Return [X, Y] of the center of cell containing provided text 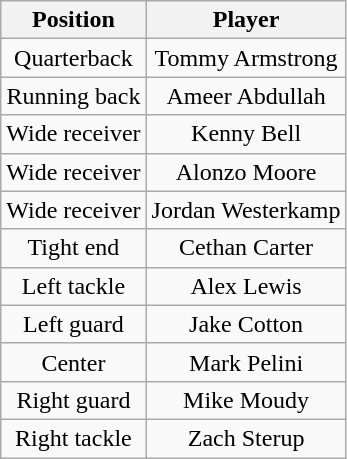
Cethan Carter [246, 248]
Zach Sterup [246, 438]
Right tackle [74, 438]
Ameer Abdullah [246, 96]
Position [74, 20]
Kenny Bell [246, 134]
Player [246, 20]
Quarterback [74, 58]
Mark Pelini [246, 362]
Left tackle [74, 286]
Alonzo Moore [246, 172]
Left guard [74, 324]
Tight end [74, 248]
Jake Cotton [246, 324]
Tommy Armstrong [246, 58]
Alex Lewis [246, 286]
Jordan Westerkamp [246, 210]
Center [74, 362]
Right guard [74, 400]
Mike Moudy [246, 400]
Running back [74, 96]
